For the text-containing cell, return its midpoint in (X, Y) coordinate format. 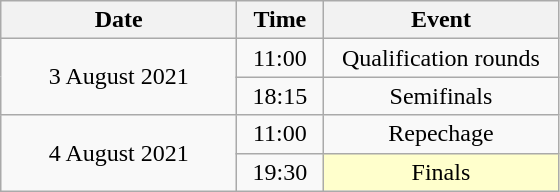
Repechage (441, 134)
Event (441, 20)
Date (119, 20)
Finals (441, 172)
18:15 (280, 96)
Time (280, 20)
3 August 2021 (119, 77)
Qualification rounds (441, 58)
19:30 (280, 172)
Semifinals (441, 96)
4 August 2021 (119, 153)
